Return [X, Y] of the center of cell containing provided text 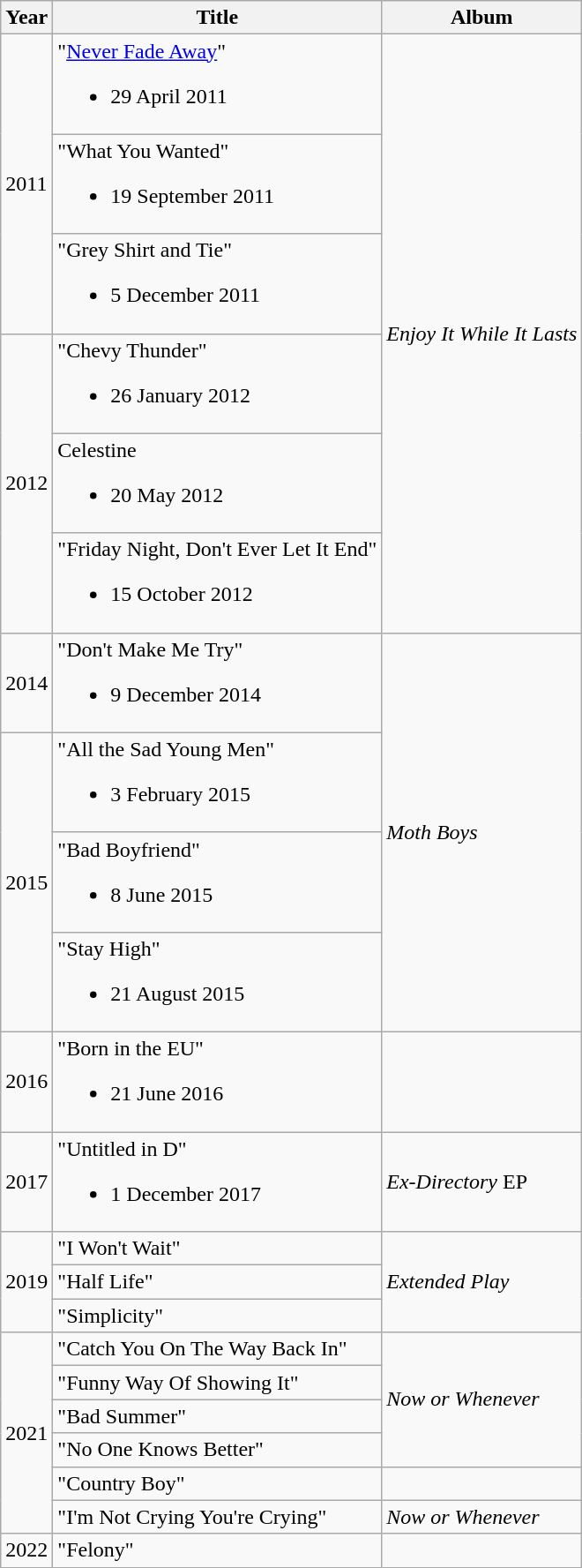
"Chevy Thunder"26 January 2012 [217, 383]
"Born in the EU"21 June 2016 [217, 1082]
"Don't Make Me Try"9 December 2014 [217, 683]
Extended Play [481, 1282]
2014 [26, 683]
2017 [26, 1181]
2012 [26, 484]
"I Won't Wait" [217, 1249]
"Felony" [217, 1550]
2022 [26, 1550]
2016 [26, 1082]
Celestine20 May 2012 [217, 484]
Album [481, 18]
Ex-Directory EP [481, 1181]
"Bad Summer" [217, 1416]
"Never Fade Away"29 April 2011 [217, 85]
"Stay High"21 August 2015 [217, 981]
"Half Life" [217, 1282]
Moth Boys [481, 832]
"Grey Shirt and Tie"5 December 2011 [217, 284]
"I'm Not Crying You're Crying" [217, 1517]
Enjoy It While It Lasts [481, 334]
"Funny Way Of Showing It" [217, 1383]
"Simplicity" [217, 1316]
"Country Boy" [217, 1483]
"Bad Boyfriend"8 June 2015 [217, 882]
2021 [26, 1433]
2019 [26, 1282]
"What You Wanted"19 September 2011 [217, 184]
"No One Knows Better" [217, 1450]
"Catch You On The Way Back In" [217, 1349]
2011 [26, 184]
"Untitled in D"1 December 2017 [217, 1181]
"All the Sad Young Men"3 February 2015 [217, 782]
Year [26, 18]
"Friday Night, Don't Ever Let It End"15 October 2012 [217, 582]
Title [217, 18]
2015 [26, 882]
